Detect which cell encompasses the target text, then output its (x, y) center coordinate. 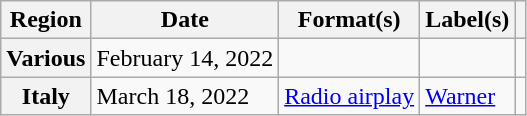
Date (185, 20)
Warner (468, 96)
Various (46, 58)
Italy (46, 96)
Region (46, 20)
Label(s) (468, 20)
Radio airplay (350, 96)
February 14, 2022 (185, 58)
March 18, 2022 (185, 96)
Format(s) (350, 20)
